Provide the (x, y) coordinate of the cell's center where the given text is located.  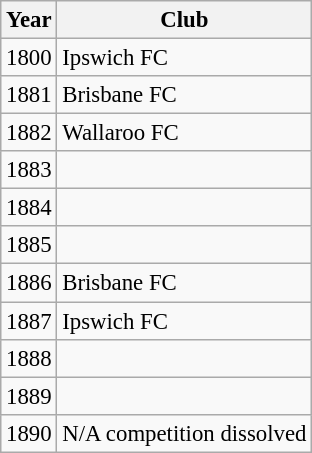
Wallaroo FC (184, 133)
1885 (29, 245)
1883 (29, 170)
1890 (29, 433)
1882 (29, 133)
1888 (29, 358)
1889 (29, 396)
1881 (29, 95)
N/A competition dissolved (184, 433)
1886 (29, 283)
Club (184, 20)
1887 (29, 321)
1800 (29, 58)
Year (29, 20)
1884 (29, 208)
